Identify which cell holds the provided text, then report its (X, Y) central coordinate. 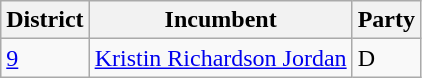
D (386, 58)
Party (386, 20)
Incumbent (220, 20)
Kristin Richardson Jordan (220, 58)
9 (45, 58)
District (45, 20)
